Provide the [x, y] coordinate of the cell's center where the given text is located.  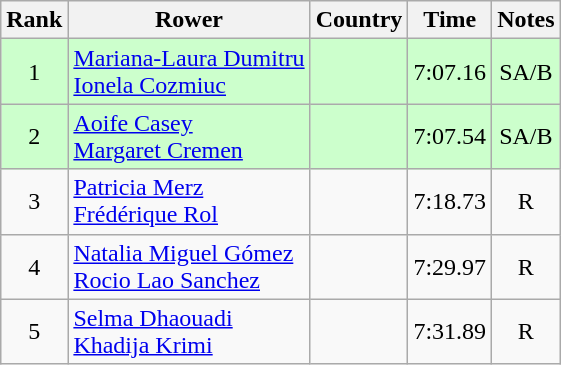
Notes [526, 20]
Selma DhaouadiKhadija Krimi [189, 332]
Mariana-Laura DumitruIonela Cozmiuc [189, 72]
7:31.89 [450, 332]
5 [34, 332]
7:18.73 [450, 202]
7:07.16 [450, 72]
4 [34, 266]
7:29.97 [450, 266]
Rower [189, 20]
Rank [34, 20]
1 [34, 72]
Time [450, 20]
Natalia Miguel GómezRocio Lao Sanchez [189, 266]
Aoife CaseyMargaret Cremen [189, 136]
7:07.54 [450, 136]
Patricia MerzFrédérique Rol [189, 202]
Country [359, 20]
3 [34, 202]
2 [34, 136]
